Return [X, Y] of the center of cell containing provided text 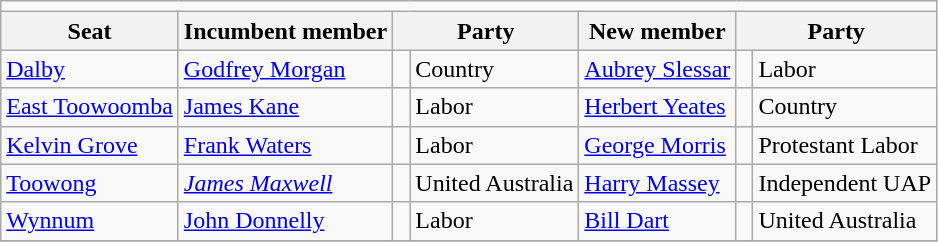
Incumbent member [285, 31]
New member [658, 31]
Toowong [90, 183]
Kelvin Grove [90, 145]
Bill Dart [658, 221]
James Maxwell [285, 183]
Dalby [90, 69]
Harry Massey [658, 183]
Independent UAP [845, 183]
Aubrey Slessar [658, 69]
East Toowoomba [90, 107]
James Kane [285, 107]
Godfrey Morgan [285, 69]
Seat [90, 31]
George Morris [658, 145]
Wynnum [90, 221]
John Donnelly [285, 221]
Frank Waters [285, 145]
Protestant Labor [845, 145]
Herbert Yeates [658, 107]
